Provide the [X, Y] coordinate of the cell's center where the given text is located.  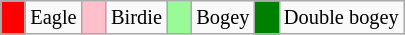
Bogey [222, 17]
Eagle [53, 17]
Birdie [136, 17]
Double bogey [342, 17]
